Locate the cell with the specified text and output its (x, y) center coordinate. 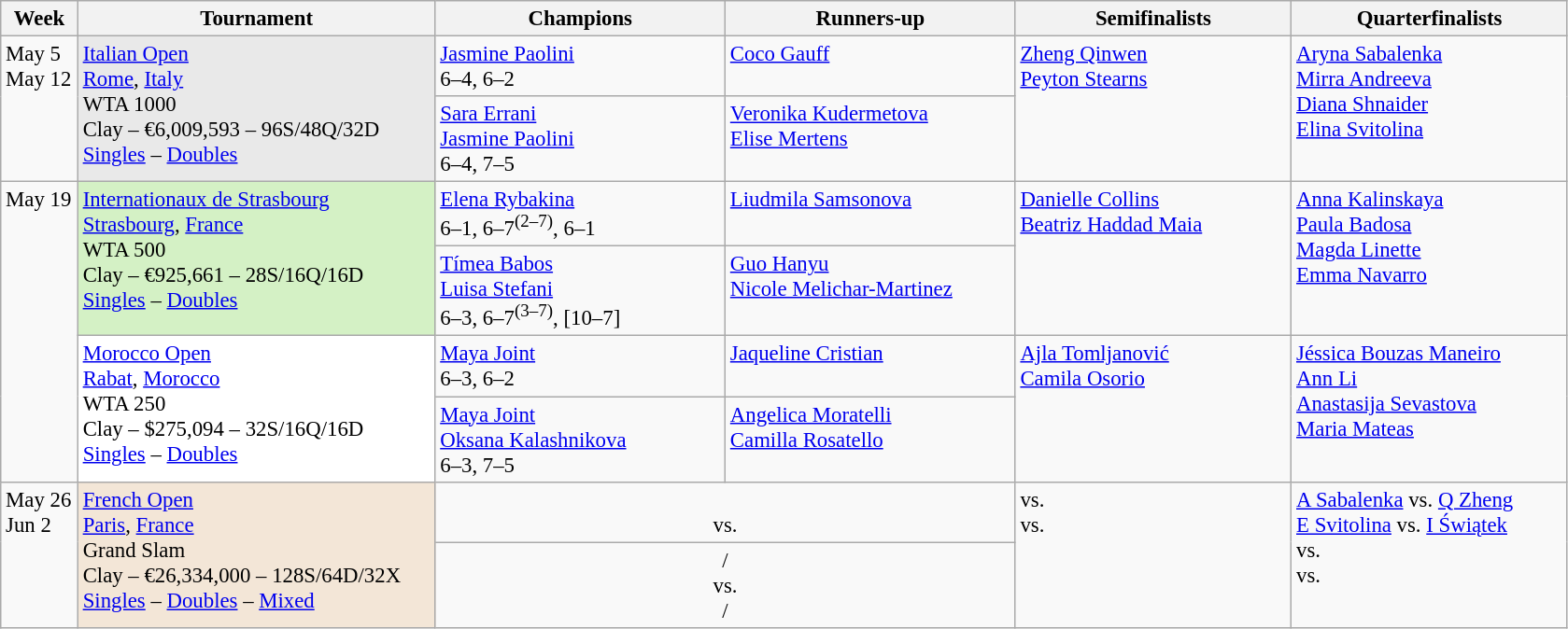
Liudmila Samsonova (870, 215)
vs. vs. (1153, 554)
Sara Errani Jasmine Paolini 6–4, 7–5 (581, 139)
Anna Kalinskaya Paula Badosa Magda Linette Emma Navarro (1430, 259)
Elena Rybakina 6–1, 6–7(2–7), 6–1 (581, 215)
Runners-up (870, 19)
May 5May 12 (39, 109)
vs. (725, 511)
May 26Jun 2 (39, 554)
Coco Gauff (870, 67)
Tímea Babos Luisa Stefani 6–3, 6–7(3–7), [10–7] (581, 291)
/ vs. / (725, 585)
Maya Joint Oksana Kalashnikova 6–3, 7–5 (581, 440)
Guo Hanyu Nicole Melichar-Martinez (870, 291)
Week (39, 19)
Aryna Sabalenka Mirra Andreeva Diana Shnaider Elina Svitolina (1430, 109)
Jéssica Bouzas Maneiro Ann Li Anastasija Sevastova Maria Mateas (1430, 409)
Ajla Tomljanović Camila Osorio (1153, 409)
Danielle Collins Beatriz Haddad Maia (1153, 259)
Italian OpenRome, ItalyWTA 1000Clay – €6,009,593 – 96S/48Q/32D Singles – Doubles (256, 109)
A Sabalenka vs. Q Zheng E Svitolina vs. I Świątek vs. vs. (1430, 554)
May 19 (39, 332)
Champions (581, 19)
Zheng Qinwen Peyton Stearns (1153, 109)
Internationaux de StrasbourgStrasbourg, FranceWTA 500Clay – €925,661 – 28S/16Q/16DSingles – Doubles (256, 259)
French OpenParis, FranceGrand SlamClay – €26,334,000 – 128S/64D/32XSingles – Doubles – Mixed (256, 554)
Veronika Kudermetova Elise Mertens (870, 139)
Maya Joint 6–3, 6–2 (581, 366)
Quarterfinalists (1430, 19)
Morocco OpenRabat, MoroccoWTA 250Clay – $275,094 – 32S/16Q/16DSingles – Doubles (256, 409)
Jaqueline Cristian (870, 366)
Angelica Moratelli Camilla Rosatello (870, 440)
Tournament (256, 19)
Jasmine Paolini 6–4, 6–2 (581, 67)
Semifinalists (1153, 19)
